Detect which cell encompasses the target text, then output its [X, Y] center coordinate. 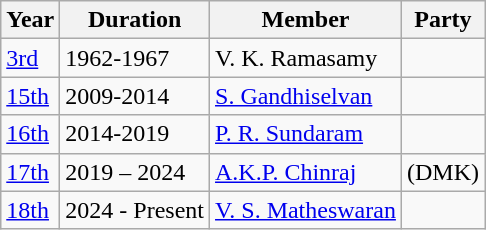
Party [442, 20]
3rd [30, 58]
2024 - Present [135, 210]
A.K.P. Chinraj [306, 172]
16th [30, 134]
V. K. Ramasamy [306, 58]
2019 – 2024 [135, 172]
Member [306, 20]
V. S. Matheswaran [306, 210]
1962-1967 [135, 58]
18th [30, 210]
(DMK) [442, 172]
S. Gandhiselvan [306, 96]
17th [30, 172]
Duration [135, 20]
P. R. Sundaram [306, 134]
2009-2014 [135, 96]
2014-2019 [135, 134]
Year [30, 20]
15th [30, 96]
